Return [x, y] of the center of cell containing provided text 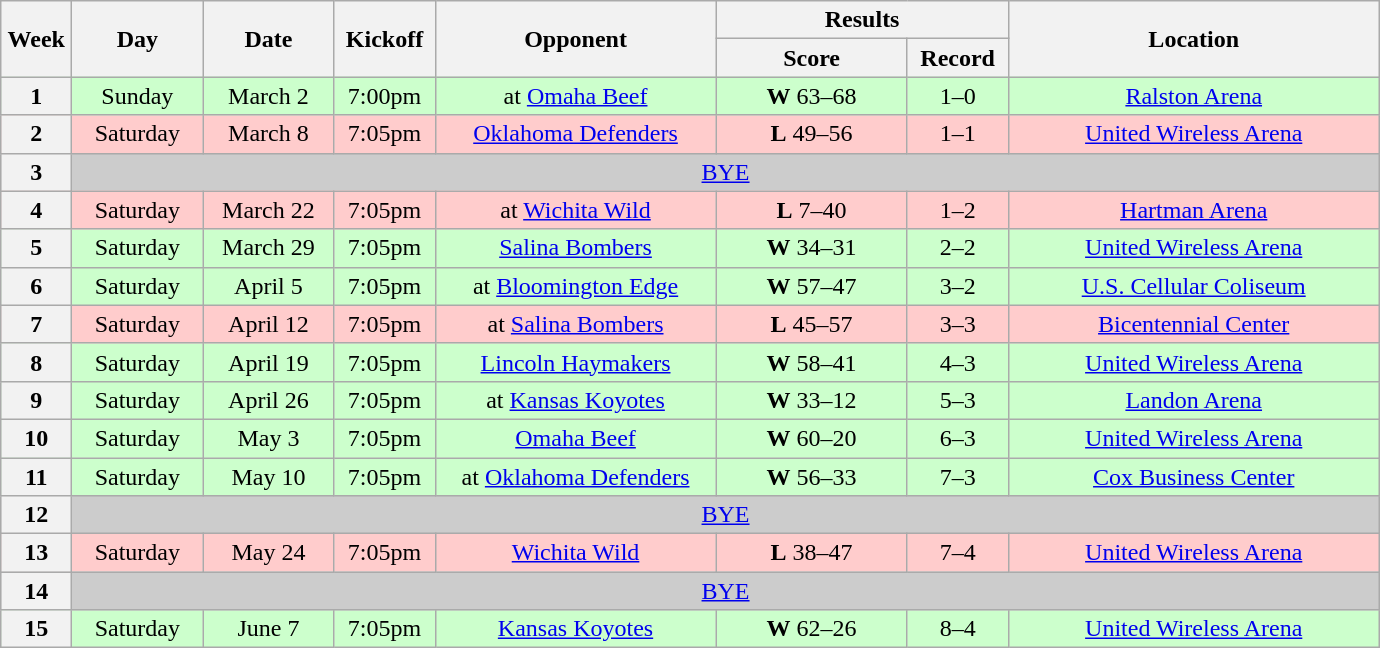
April 19 [268, 362]
Cox Business Center [1194, 477]
Opponent [576, 39]
Ralston Arena [1194, 96]
Week [36, 39]
May 10 [268, 477]
10 [36, 438]
U.S. Cellular Coliseum [1194, 286]
L 7–40 [812, 210]
1–1 [958, 134]
L 45–57 [812, 324]
Omaha Beef [576, 438]
Results [862, 20]
L 49–56 [812, 134]
Wichita Wild [576, 553]
3 [36, 172]
W 62–26 [812, 629]
L 38–47 [812, 553]
3–2 [958, 286]
W 34–31 [812, 248]
June 7 [268, 629]
2–2 [958, 248]
May 24 [268, 553]
7:00pm [384, 96]
1–0 [958, 96]
Kickoff [384, 39]
4 [36, 210]
W 63–68 [812, 96]
Record [958, 58]
Lincoln Haymakers [576, 362]
Date [268, 39]
at Wichita Wild [576, 210]
at Bloomington Edge [576, 286]
9 [36, 400]
14 [36, 591]
W 60–20 [812, 438]
5–3 [958, 400]
May 3 [268, 438]
April 5 [268, 286]
April 12 [268, 324]
7–4 [958, 553]
13 [36, 553]
4–3 [958, 362]
1 [36, 96]
W 56–33 [812, 477]
2 [36, 134]
W 57–47 [812, 286]
March 2 [268, 96]
April 26 [268, 400]
6 [36, 286]
8 [36, 362]
1–2 [958, 210]
6–3 [958, 438]
Oklahoma Defenders [576, 134]
at Salina Bombers [576, 324]
W 58–41 [812, 362]
15 [36, 629]
at Kansas Koyotes [576, 400]
7–3 [958, 477]
Landon Arena [1194, 400]
March 29 [268, 248]
5 [36, 248]
Kansas Koyotes [576, 629]
Location [1194, 39]
Hartman Arena [1194, 210]
at Oklahoma Defenders [576, 477]
7 [36, 324]
W 33–12 [812, 400]
March 8 [268, 134]
March 22 [268, 210]
at Omaha Beef [576, 96]
Score [812, 58]
3–3 [958, 324]
12 [36, 515]
Day [138, 39]
Bicentennial Center [1194, 324]
Salina Bombers [576, 248]
8–4 [958, 629]
Sunday [138, 96]
11 [36, 477]
